Locate the cell with the specified text and output its [x, y] center coordinate. 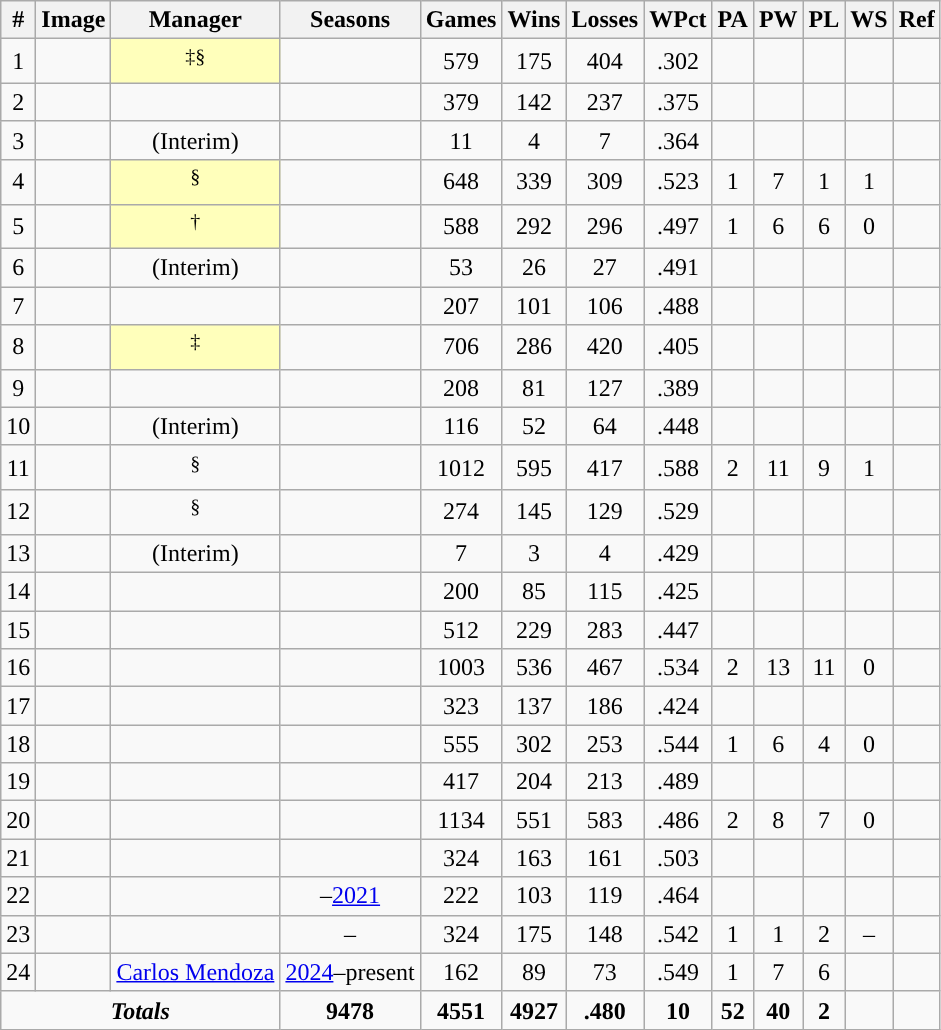
.447 [678, 630]
.549 [678, 972]
420 [605, 348]
208 [461, 388]
4927 [534, 1010]
101 [534, 306]
2024–present [350, 972]
103 [534, 896]
116 [461, 426]
1012 [461, 468]
.534 [678, 668]
296 [605, 226]
27 [605, 268]
106 [605, 306]
‡ [196, 348]
.588 [678, 468]
.425 [678, 592]
5 [18, 226]
163 [534, 858]
127 [605, 388]
1134 [461, 820]
WS [869, 20]
229 [534, 630]
583 [605, 820]
Carlos Mendoza [196, 972]
12 [18, 512]
Manager [196, 20]
186 [605, 706]
595 [534, 468]
404 [605, 62]
PW [778, 20]
129 [605, 512]
4551 [461, 1010]
309 [605, 182]
17 [18, 706]
137 [534, 706]
323 [461, 706]
# [18, 20]
1003 [461, 668]
22 [18, 896]
467 [605, 668]
274 [461, 512]
24 [18, 972]
.503 [678, 858]
339 [534, 182]
536 [534, 668]
64 [605, 426]
.424 [678, 706]
40 [778, 1010]
237 [605, 102]
.480 [605, 1010]
.464 [678, 896]
20 [18, 820]
21 [18, 858]
.429 [678, 554]
379 [461, 102]
81 [534, 388]
207 [461, 306]
14 [18, 592]
302 [534, 744]
.544 [678, 744]
PL [824, 20]
.405 [678, 348]
Seasons [350, 20]
588 [461, 226]
89 [534, 972]
119 [605, 896]
.375 [678, 102]
9478 [350, 1010]
283 [605, 630]
.491 [678, 268]
213 [605, 782]
15 [18, 630]
Losses [605, 20]
148 [605, 934]
142 [534, 102]
551 [534, 820]
286 [534, 348]
WPct [678, 20]
–2021 [350, 896]
.497 [678, 226]
.523 [678, 182]
26 [534, 268]
.302 [678, 62]
Games [461, 20]
512 [461, 630]
.529 [678, 512]
PA [732, 20]
115 [605, 592]
204 [534, 782]
292 [534, 226]
253 [605, 744]
‡§ [196, 62]
Wins [534, 20]
18 [18, 744]
Image [74, 20]
19 [18, 782]
.542 [678, 934]
23 [18, 934]
16 [18, 668]
145 [534, 512]
.448 [678, 426]
579 [461, 62]
555 [461, 744]
† [196, 226]
222 [461, 896]
648 [461, 182]
162 [461, 972]
161 [605, 858]
.489 [678, 782]
706 [461, 348]
Totals [140, 1010]
85 [534, 592]
.486 [678, 820]
Ref [916, 20]
.389 [678, 388]
73 [605, 972]
.364 [678, 140]
.488 [678, 306]
53 [461, 268]
200 [461, 592]
